From the cell containing the given text, extract its center point as (X, Y) coordinate. 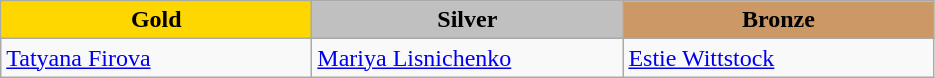
Estie Wittstock (778, 58)
Mariya Lisnichenko (468, 58)
Tatyana Firova (156, 58)
Silver (468, 20)
Bronze (778, 20)
Gold (156, 20)
